Provide the [X, Y] coordinate of the cell's center where the given text is located.  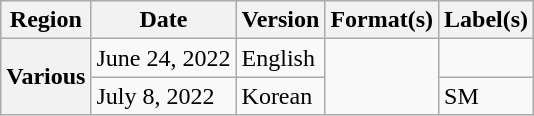
June 24, 2022 [164, 58]
Format(s) [382, 20]
Various [46, 77]
July 8, 2022 [164, 96]
English [280, 58]
Label(s) [486, 20]
Version [280, 20]
Date [164, 20]
Region [46, 20]
SM [486, 96]
Korean [280, 96]
